Provide the [X, Y] coordinate of the cell's center where the given text is located.  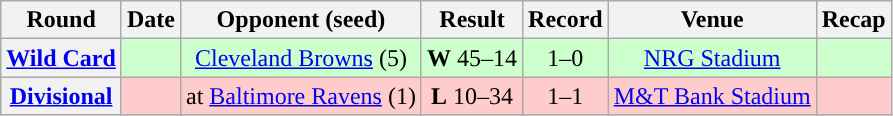
W 45–14 [472, 58]
Date [150, 20]
Cleveland Browns (5) [300, 58]
Venue [712, 20]
1–0 [566, 58]
1–1 [566, 96]
Round [62, 20]
at Baltimore Ravens (1) [300, 96]
Recap [854, 20]
Record [566, 20]
M&T Bank Stadium [712, 96]
L 10–34 [472, 96]
Wild Card [62, 58]
Divisional [62, 96]
Result [472, 20]
NRG Stadium [712, 58]
Opponent (seed) [300, 20]
